Pinpoint the cell where the given text exists, returning its (x, y) midpoint coordinate. 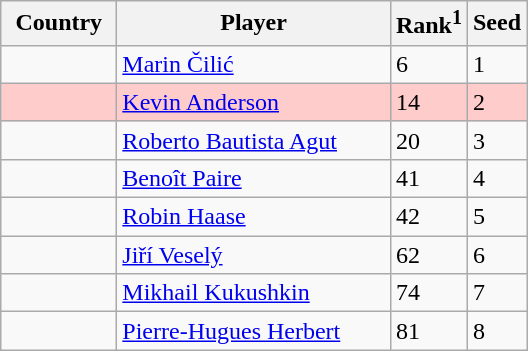
3 (496, 140)
2 (496, 102)
Jiří Veselý (254, 255)
42 (428, 217)
Rank1 (428, 24)
Mikhail Kukushkin (254, 293)
41 (428, 178)
Player (254, 24)
5 (496, 217)
Kevin Anderson (254, 102)
Robin Haase (254, 217)
14 (428, 102)
7 (496, 293)
4 (496, 178)
20 (428, 140)
1 (496, 64)
74 (428, 293)
Country (59, 24)
Seed (496, 24)
Benoît Paire (254, 178)
Roberto Bautista Agut (254, 140)
Marin Čilić (254, 64)
62 (428, 255)
Pierre-Hugues Herbert (254, 331)
81 (428, 331)
8 (496, 331)
